Find where the given text appears and provide that cell's center as [X, Y] coordinate. 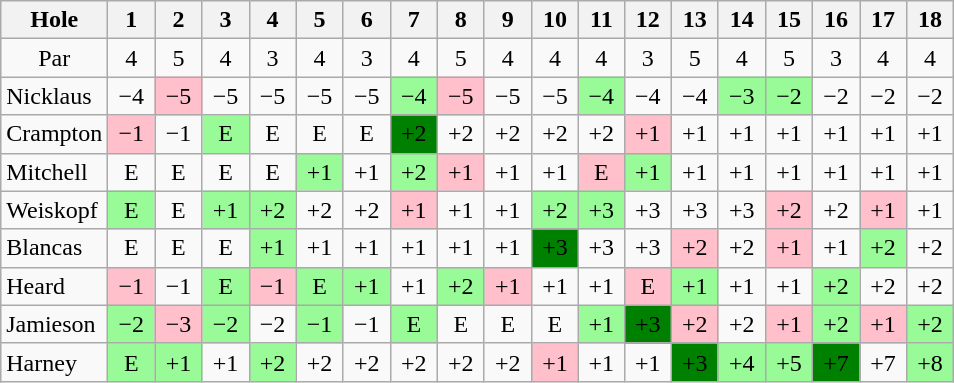
Nicklaus [54, 96]
6 [366, 20]
15 [788, 20]
1 [132, 20]
10 [554, 20]
2 [178, 20]
18 [930, 20]
17 [884, 20]
12 [648, 20]
Harney [54, 362]
Par [54, 58]
13 [694, 20]
8 [460, 20]
11 [601, 20]
+4 [742, 362]
Heard [54, 286]
Jamieson [54, 324]
7 [414, 20]
Crampton [54, 134]
16 [836, 20]
Hole [54, 20]
Mitchell [54, 172]
+8 [930, 362]
14 [742, 20]
9 [508, 20]
Blancas [54, 248]
Weiskopf [54, 210]
+5 [788, 362]
